Pinpoint the cell where the given text exists, returning its (x, y) midpoint coordinate. 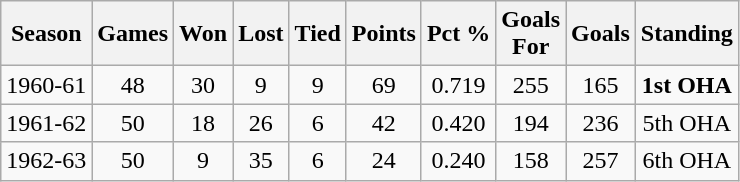
1st OHA (686, 85)
69 (384, 85)
Lost (261, 34)
1960-61 (46, 85)
6th OHA (686, 161)
Won (204, 34)
Pct % (458, 34)
158 (531, 161)
GoalsFor (531, 34)
30 (204, 85)
165 (601, 85)
Tied (318, 34)
236 (601, 123)
Games (133, 34)
1962-63 (46, 161)
Season (46, 34)
255 (531, 85)
Standing (686, 34)
5th OHA (686, 123)
Points (384, 34)
42 (384, 123)
194 (531, 123)
0.420 (458, 123)
Goals (601, 34)
24 (384, 161)
18 (204, 123)
48 (133, 85)
0.240 (458, 161)
1961-62 (46, 123)
26 (261, 123)
35 (261, 161)
0.719 (458, 85)
257 (601, 161)
